Output the [X, Y] coordinate of the center of the cell containing the given text.  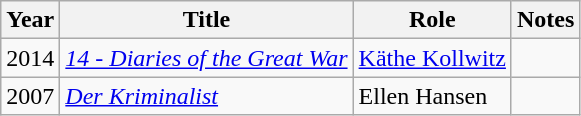
Title [206, 20]
Käthe Kollwitz [432, 58]
Der Kriminalist [206, 96]
Notes [545, 20]
Ellen Hansen [432, 96]
Role [432, 20]
Year [30, 20]
2007 [30, 96]
2014 [30, 58]
14 - Diaries of the Great War [206, 58]
